Locate the cell with the specified text and output its [X, Y] center coordinate. 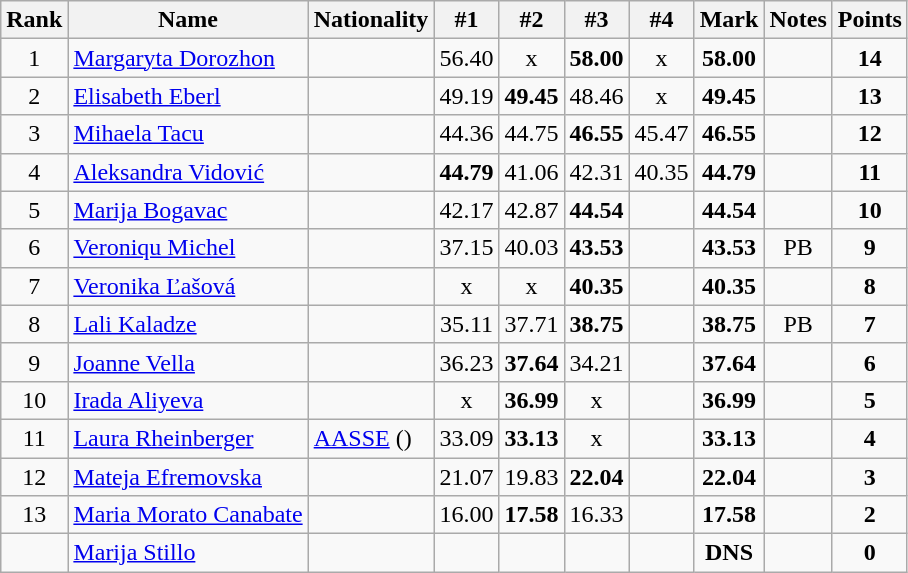
Joanne Vella [188, 362]
Nationality [371, 20]
44.75 [532, 134]
Name [188, 20]
Marija Bogavac [188, 210]
AASSE () [371, 438]
42.87 [532, 210]
37.71 [532, 324]
0 [870, 553]
56.40 [466, 58]
Mark [729, 20]
Elisabeth Eberl [188, 96]
42.17 [466, 210]
Marija Stillo [188, 553]
Points [870, 20]
49.19 [466, 96]
34.21 [596, 362]
36.23 [466, 362]
40.03 [532, 248]
21.07 [466, 477]
#3 [596, 20]
16.33 [596, 515]
14 [870, 58]
Rank [34, 20]
Lali Kaladze [188, 324]
#1 [466, 20]
Margaryta Dorozhon [188, 58]
Maria Morato Canabate [188, 515]
45.47 [662, 134]
33.09 [466, 438]
#2 [532, 20]
19.83 [532, 477]
42.31 [596, 172]
1 [34, 58]
37.15 [466, 248]
#4 [662, 20]
Aleksandra Vidović [188, 172]
44.36 [466, 134]
16.00 [466, 515]
Veronika Ľašová [188, 286]
35.11 [466, 324]
Laura Rheinberger [188, 438]
Notes [798, 20]
DNS [729, 553]
48.46 [596, 96]
Veroniqu Michel [188, 248]
Mihaela Tacu [188, 134]
41.06 [532, 172]
Irada Aliyeva [188, 400]
Mateja Efremovska [188, 477]
